For the text-containing cell, return its midpoint in [X, Y] coordinate format. 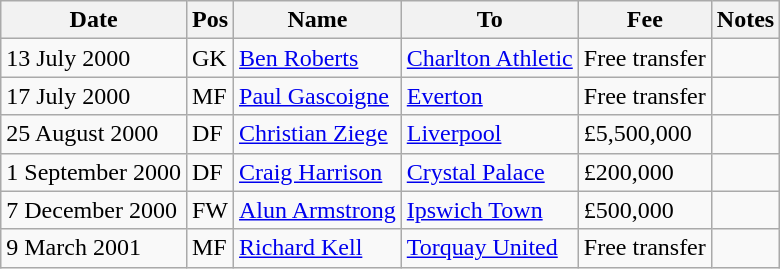
Fee [644, 20]
13 July 2000 [94, 58]
Richard Kell [318, 248]
1 September 2000 [94, 172]
Name [318, 20]
17 July 2000 [94, 96]
£5,500,000 [644, 134]
Craig Harrison [318, 172]
FW [210, 210]
GK [210, 58]
Christian Ziege [318, 134]
Crystal Palace [490, 172]
£200,000 [644, 172]
Torquay United [490, 248]
Everton [490, 96]
Pos [210, 20]
Paul Gascoigne [318, 96]
Alun Armstrong [318, 210]
£500,000 [644, 210]
To [490, 20]
9 March 2001 [94, 248]
Date [94, 20]
Liverpool [490, 134]
Notes [745, 20]
Charlton Athletic [490, 58]
Ipswich Town [490, 210]
7 December 2000 [94, 210]
25 August 2000 [94, 134]
Ben Roberts [318, 58]
